Extract the (x, y) coordinate from the center of the cell holding the provided text.  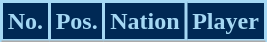
Player (226, 22)
No. (26, 22)
Pos. (76, 22)
Nation (145, 22)
